For the text-containing cell, return its midpoint in (X, Y) coordinate format. 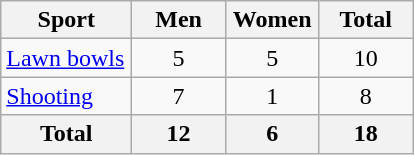
8 (366, 96)
Women (272, 20)
1 (272, 96)
Shooting (66, 96)
Sport (66, 20)
6 (272, 134)
7 (179, 96)
10 (366, 58)
12 (179, 134)
Men (179, 20)
Lawn bowls (66, 58)
18 (366, 134)
